Provide the (X, Y) coordinate of the cell's center where the given text is located.  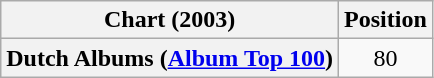
Chart (2003) (170, 20)
80 (386, 58)
Dutch Albums (Album Top 100) (170, 58)
Position (386, 20)
